Output the [X, Y] coordinate of the center of the cell containing the given text.  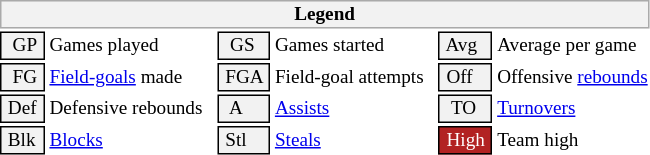
Off [466, 77]
Blk [22, 140]
Defensive rebounds [131, 108]
Assists [354, 108]
Field-goal attempts [354, 77]
GS [244, 46]
Legend [324, 14]
A [244, 108]
Games started [354, 46]
FG [22, 77]
Stl [244, 140]
High [466, 140]
Team high [573, 140]
Blocks [131, 140]
Average per game [573, 46]
TO [466, 108]
Avg [466, 46]
Games played [131, 46]
Def [22, 108]
Field-goals made [131, 77]
Steals [354, 140]
Turnovers [573, 108]
GP [22, 46]
FGA [244, 77]
Offensive rebounds [573, 77]
